Output the (x, y) coordinate of the center of the cell containing the given text.  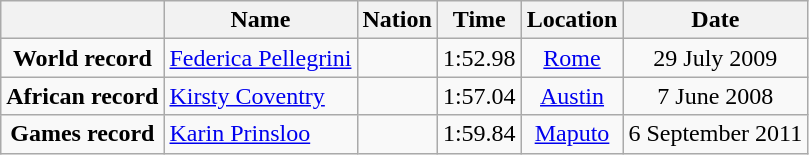
Maputo (572, 134)
Karin Prinsloo (260, 134)
Rome (572, 58)
Name (260, 20)
African record (82, 96)
29 July 2009 (716, 58)
1:52.98 (479, 58)
Kirsty Coventry (260, 96)
Austin (572, 96)
Federica Pellegrini (260, 58)
Time (479, 20)
1:57.04 (479, 96)
6 September 2011 (716, 134)
7 June 2008 (716, 96)
Nation (397, 20)
Date (716, 20)
1:59.84 (479, 134)
Games record (82, 134)
Location (572, 20)
World record (82, 58)
